Scan for the cell matching the given text and deliver its (x, y) coordinate at center. 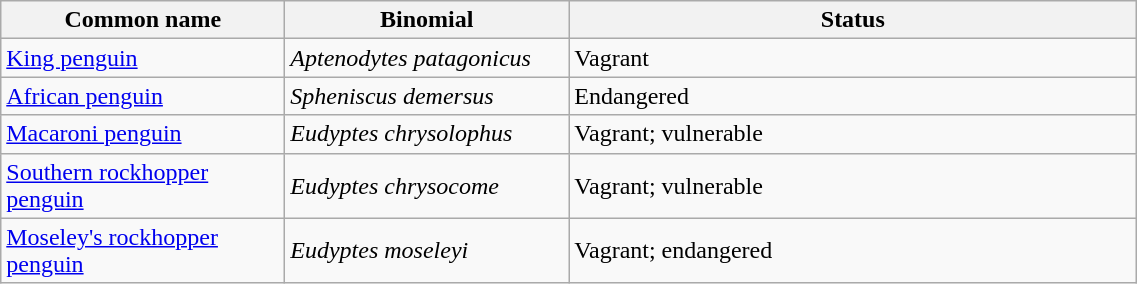
Vagrant; endangered (853, 250)
Moseley's rockhopper penguin (143, 250)
African penguin (143, 96)
Spheniscus demersus (427, 96)
Endangered (853, 96)
Common name (143, 20)
Southern rockhopper penguin (143, 186)
Aptenodytes patagonicus (427, 58)
Eudyptes chrysolophus (427, 134)
Eudyptes chrysocome (427, 186)
Status (853, 20)
Eudyptes moseleyi (427, 250)
King penguin (143, 58)
Macaroni penguin (143, 134)
Vagrant (853, 58)
Binomial (427, 20)
